Locate the cell with the specified text and output its [X, Y] center coordinate. 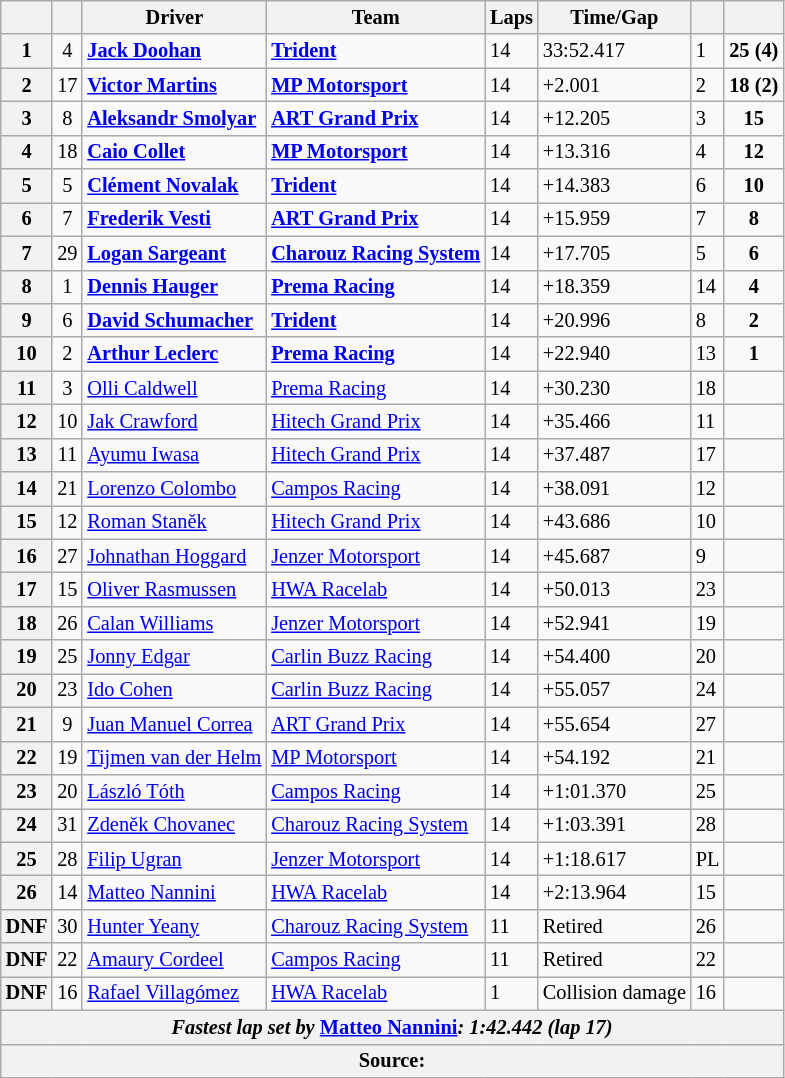
+1:01.370 [614, 791]
+55.057 [614, 690]
Hunter Yeany [174, 926]
Arthur Leclerc [174, 354]
+12.205 [614, 118]
Zdeněk Chovanec [174, 825]
Clément Novalak [174, 186]
+17.705 [614, 253]
+18.359 [614, 287]
+35.466 [614, 421]
Amaury Cordeel [174, 960]
Time/Gap [614, 17]
Olli Caldwell [174, 388]
+14.383 [614, 186]
+1:03.391 [614, 825]
László Tóth [174, 791]
Laps [512, 17]
+37.487 [614, 455]
+43.686 [614, 522]
Juan Manuel Correa [174, 724]
Roman Staněk [174, 522]
+2.001 [614, 85]
+2:13.964 [614, 892]
PL [708, 859]
Ido Cohen [174, 690]
Logan Sargeant [174, 253]
+22.940 [614, 354]
Fastest lap set by Matteo Nannini: 1:42.442 (lap 17) [392, 1027]
Johnathan Hoggard [174, 556]
29 [67, 253]
Driver [174, 17]
+30.230 [614, 388]
18 (2) [754, 85]
David Schumacher [174, 320]
+54.192 [614, 758]
+38.091 [614, 489]
Jonny Edgar [174, 657]
+15.959 [614, 219]
Tijmen van der Helm [174, 758]
+45.687 [614, 556]
Matteo Nannini [174, 892]
Rafael Villagómez [174, 993]
+20.996 [614, 320]
Team [376, 17]
Lorenzo Colombo [174, 489]
Jack Doohan [174, 51]
Dennis Hauger [174, 287]
Frederik Vesti [174, 219]
+50.013 [614, 589]
+1:18.617 [614, 859]
Ayumu Iwasa [174, 455]
Filip Ugran [174, 859]
33:52.417 [614, 51]
+13.316 [614, 152]
Jak Crawford [174, 421]
Source: [392, 1061]
+52.941 [614, 623]
Caio Collet [174, 152]
30 [67, 926]
Calan Williams [174, 623]
Victor Martins [174, 85]
31 [67, 825]
Oliver Rasmussen [174, 589]
Collision damage [614, 993]
25 (4) [754, 51]
+54.400 [614, 657]
+55.654 [614, 724]
Aleksandr Smolyar [174, 118]
